Pinpoint the cell where the given text exists, returning its (x, y) midpoint coordinate. 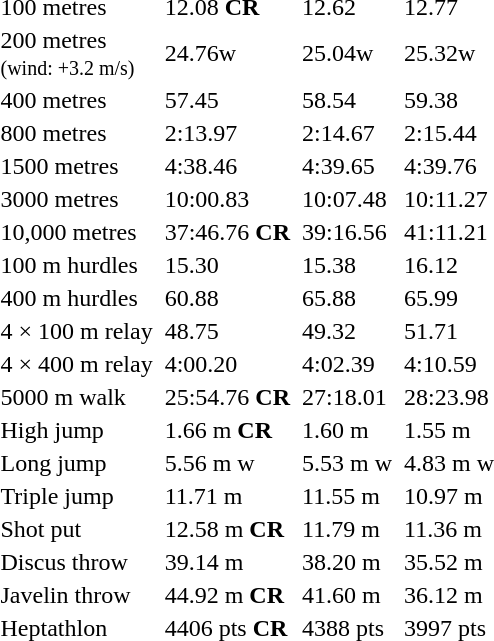
1.66 m CR (227, 430)
39.14 m (227, 562)
11.79 m (348, 529)
1.60 m (348, 430)
15.30 (227, 265)
24.76w (227, 54)
41.60 m (348, 595)
39:16.56 (348, 232)
65.88 (348, 298)
60.88 (227, 298)
57.45 (227, 100)
4:38.46 (227, 166)
58.54 (348, 100)
49.32 (348, 331)
12.58 m CR (227, 529)
10:00.83 (227, 199)
4:00.20 (227, 364)
25:54.76 CR (227, 397)
5.56 m w (227, 463)
11.71 m (227, 496)
2:13.97 (227, 133)
37:46.76 CR (227, 232)
5.53 m w (348, 463)
48.75 (227, 331)
44.92 m CR (227, 595)
4:02.39 (348, 364)
27:18.01 (348, 397)
10:07.48 (348, 199)
25.04w (348, 54)
38.20 m (348, 562)
2:14.67 (348, 133)
11.55 m (348, 496)
4:39.65 (348, 166)
15.38 (348, 265)
